From the cell containing the given text, extract its center point as [x, y] coordinate. 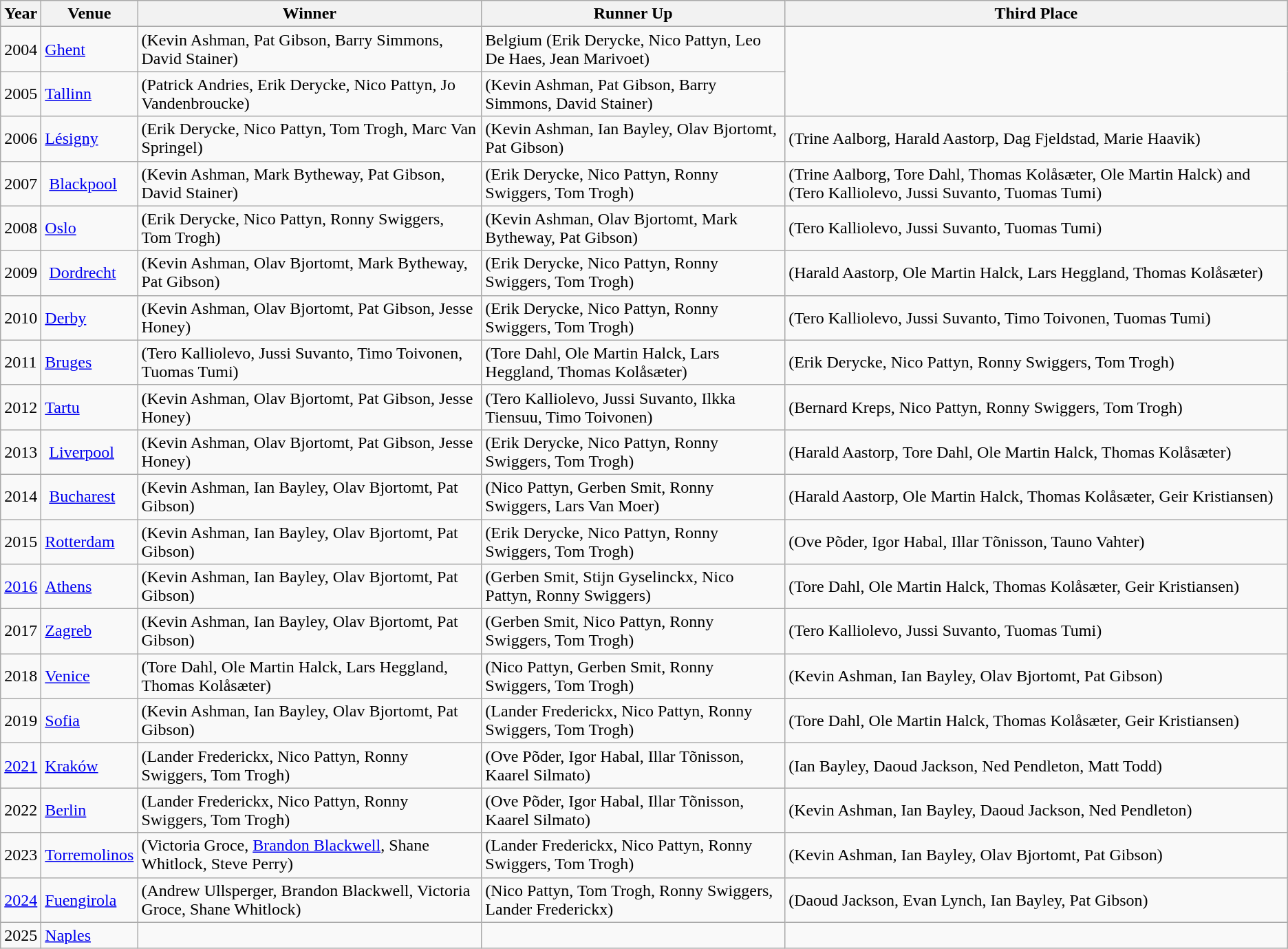
Derby [89, 318]
2011 [21, 362]
(Trine Aalborg, Tore Dahl, Thomas Kolåsæter, Ole Martin Halck) and (Tero Kalliolevo, Jussi Suvanto, Tuomas Tumi) [1036, 183]
2010 [21, 318]
(Kevin Ashman, Ian Bayley, Daoud Jackson, Ned Pendleton) [1036, 811]
Bruges [89, 362]
Runner Up [633, 14]
(Nico Pattyn, Tom Trogh, Ronny Swiggers, Lander Frederickx) [633, 900]
Belgium (Erik Derycke, Nico Pattyn, Leo De Haes, Jean Marivoet) [633, 50]
Blackpool [89, 183]
Third Place [1036, 14]
(Harald Aastorp, Tore Dahl, Ole Martin Halck, Thomas Kolåsæter) [1036, 451]
2012 [21, 407]
(Victoria Groce, Brandon Blackwell, Shane Whitlock, Steve Perry) [310, 855]
Torremolinos [89, 855]
Lésigny [89, 139]
(Patrick Andries, Erik Derycke, Nico Pattyn, Jo Vandenbroucke) [310, 94]
Berlin [89, 811]
Liverpool [89, 451]
(Kevin Ashman, Mark Bytheway, Pat Gibson, David Stainer) [310, 183]
(Ove Põder, Igor Habal, Illar Tõnisson, Tauno Vahter) [1036, 541]
Rotterdam [89, 541]
2016 [21, 586]
Winner [310, 14]
Athens [89, 586]
(Bernard Kreps, Nico Pattyn, Ronny Swiggers, Tom Trogh) [1036, 407]
Zagreb [89, 632]
Venue [89, 14]
2023 [21, 855]
Tartu [89, 407]
2007 [21, 183]
Year [21, 14]
(Ian Bayley, Daoud Jackson, Ned Pendleton, Matt Todd) [1036, 765]
(Gerben Smit, Stijn Gyselinckx, Nico Pattyn, Ronny Swiggers) [633, 586]
(Daoud Jackson, Evan Lynch, Ian Bayley, Pat Gibson) [1036, 900]
Ghent [89, 50]
Dordrecht [89, 273]
2024 [21, 900]
Sofia [89, 721]
2025 [21, 935]
(Nico Pattyn, Gerben Smit, Ronny Swiggers, Lars Van Moer) [633, 497]
2017 [21, 632]
Kraków [89, 765]
(Gerben Smit, Nico Pattyn, Ronny Swiggers, Tom Trogh) [633, 632]
Naples [89, 935]
2008 [21, 228]
2005 [21, 94]
(Harald Aastorp, Ole Martin Halck, Lars Heggland, Thomas Kolåsæter) [1036, 273]
(Andrew Ullsperger, Brandon Blackwell, Victoria Groce, Shane Whitlock) [310, 900]
(Trine Aalborg, Harald Aastorp, Dag Fjeldstad, Marie Haavik) [1036, 139]
2013 [21, 451]
2009 [21, 273]
2021 [21, 765]
2015 [21, 541]
(Tero Kalliolevo, Jussi Suvanto, Ilkka Tiensuu, Timo Toivonen) [633, 407]
2014 [21, 497]
2018 [21, 676]
2022 [21, 811]
Oslo [89, 228]
Venice [89, 676]
Bucharest [89, 497]
2006 [21, 139]
2019 [21, 721]
(Erik Derycke, Nico Pattyn, Tom Trogh, Marc Van Springel) [310, 139]
2004 [21, 50]
Tallinn [89, 94]
(Nico Pattyn, Gerben Smit, Ronny Swiggers, Tom Trogh) [633, 676]
Fuengirola [89, 900]
(Harald Aastorp, Ole Martin Halck, Thomas Kolåsæter, Geir Kristiansen) [1036, 497]
